Extract the (X, Y) coordinate from the center of the cell holding the provided text.  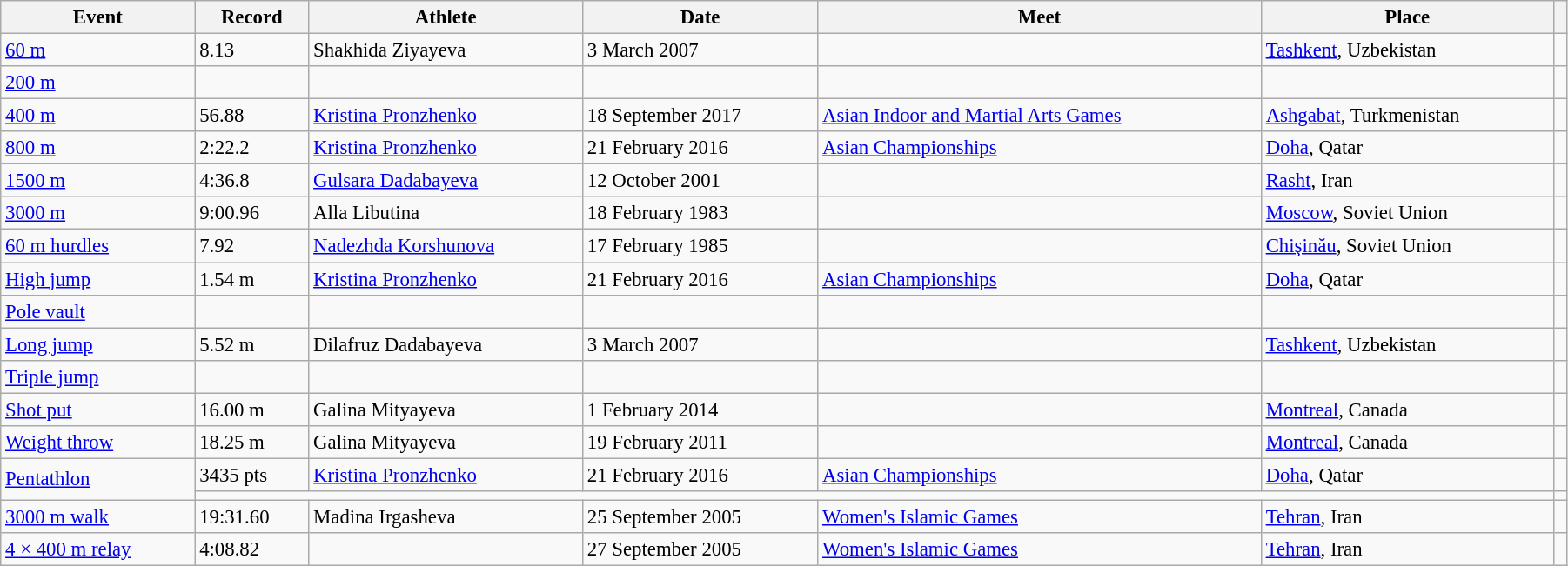
3000 m walk (97, 516)
5.52 m (252, 344)
Place (1407, 17)
8.13 (252, 50)
Pole vault (97, 311)
3000 m (97, 213)
Chişinău, Soviet Union (1407, 246)
4:36.8 (252, 181)
Shakhida Ziyayeva (446, 50)
Athlete (446, 17)
60 m hurdles (97, 246)
1.54 m (252, 279)
27 September 2005 (700, 549)
Pentathlon (97, 479)
Alla Libutina (446, 213)
1 February 2014 (700, 410)
Long jump (97, 344)
Date (700, 17)
18 February 1983 (700, 213)
4:08.82 (252, 549)
18.25 m (252, 443)
Ashgabat, Turkmenistan (1407, 116)
Gulsara Dadabayeva (446, 181)
19:31.60 (252, 516)
17 February 1985 (700, 246)
2:22.2 (252, 148)
1500 m (97, 181)
Madina Irgasheva (446, 516)
Dilafruz Dadabayeva (446, 344)
High jump (97, 279)
Meet (1040, 17)
Moscow, Soviet Union (1407, 213)
4 × 400 m relay (97, 549)
18 September 2017 (700, 116)
Rasht, Iran (1407, 181)
Shot put (97, 410)
56.88 (252, 116)
Triple jump (97, 376)
Record (252, 17)
7.92 (252, 246)
Nadezhda Korshunova (446, 246)
25 September 2005 (700, 516)
200 m (97, 83)
Weight throw (97, 443)
Asian Indoor and Martial Arts Games (1040, 116)
400 m (97, 116)
16.00 m (252, 410)
12 October 2001 (700, 181)
60 m (97, 50)
19 February 2011 (700, 443)
Event (97, 17)
9:00.96 (252, 213)
3435 pts (252, 475)
800 m (97, 148)
